Return [X, Y] of the center of cell containing provided text 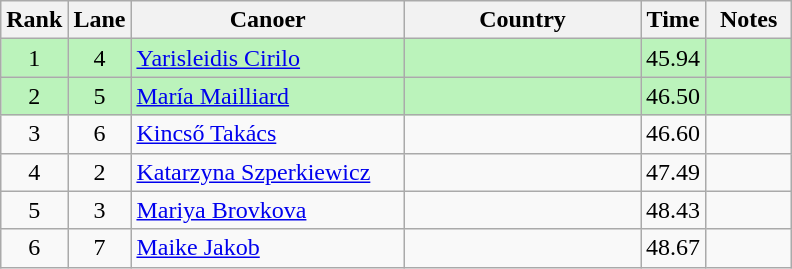
María Mailliard [268, 96]
Maike Jakob [268, 248]
1 [34, 58]
Kincső Takács [268, 134]
Katarzyna Szperkiewicz [268, 172]
Rank [34, 20]
Country [522, 20]
Yarisleidis Cirilo [268, 58]
45.94 [674, 58]
Notes [749, 20]
48.43 [674, 210]
7 [100, 248]
46.50 [674, 96]
Canoer [268, 20]
48.67 [674, 248]
47.49 [674, 172]
Lane [100, 20]
Mariya Brovkova [268, 210]
Time [674, 20]
46.60 [674, 134]
